Extract the [X, Y] coordinate from the center of the cell holding the provided text.  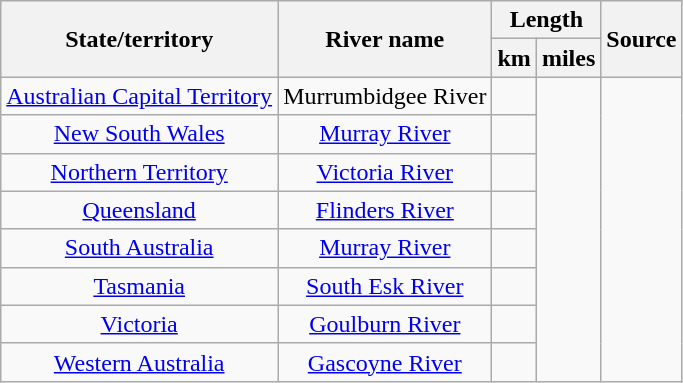
Murrumbidgee River [385, 96]
Queensland [140, 210]
South Esk River [385, 286]
Victoria River [385, 172]
Length [546, 20]
Tasmania [140, 286]
miles [568, 58]
State/territory [140, 39]
km [514, 58]
Victoria [140, 324]
South Australia [140, 248]
Source [642, 39]
Western Australia [140, 362]
Northern Territory [140, 172]
Flinders River [385, 210]
River name [385, 39]
Gascoyne River [385, 362]
Goulburn River [385, 324]
Australian Capital Territory [140, 96]
New South Wales [140, 134]
